Find where the given text appears and provide that cell's center as [x, y] coordinate. 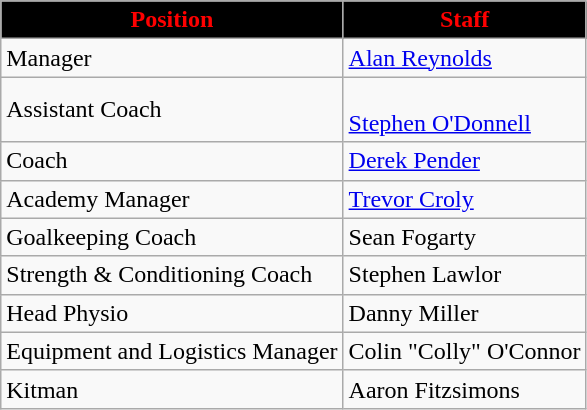
Danny Miller [464, 313]
Derek Pender [464, 161]
Goalkeeping Coach [172, 237]
Trevor Croly [464, 199]
Stephen Lawlor [464, 275]
Position [172, 20]
Coach [172, 161]
Colin "Colly" O'Connor [464, 351]
Assistant Coach [172, 110]
Staff [464, 20]
Academy Manager [172, 199]
Sean Fogarty [464, 237]
Kitman [172, 389]
Head Physio [172, 313]
Alan Reynolds [464, 58]
Manager [172, 58]
Aaron Fitzsimons [464, 389]
Equipment and Logistics Manager [172, 351]
Stephen O'Donnell [464, 110]
Strength & Conditioning Coach [172, 275]
